Locate the cell with the specified text and output its (x, y) center coordinate. 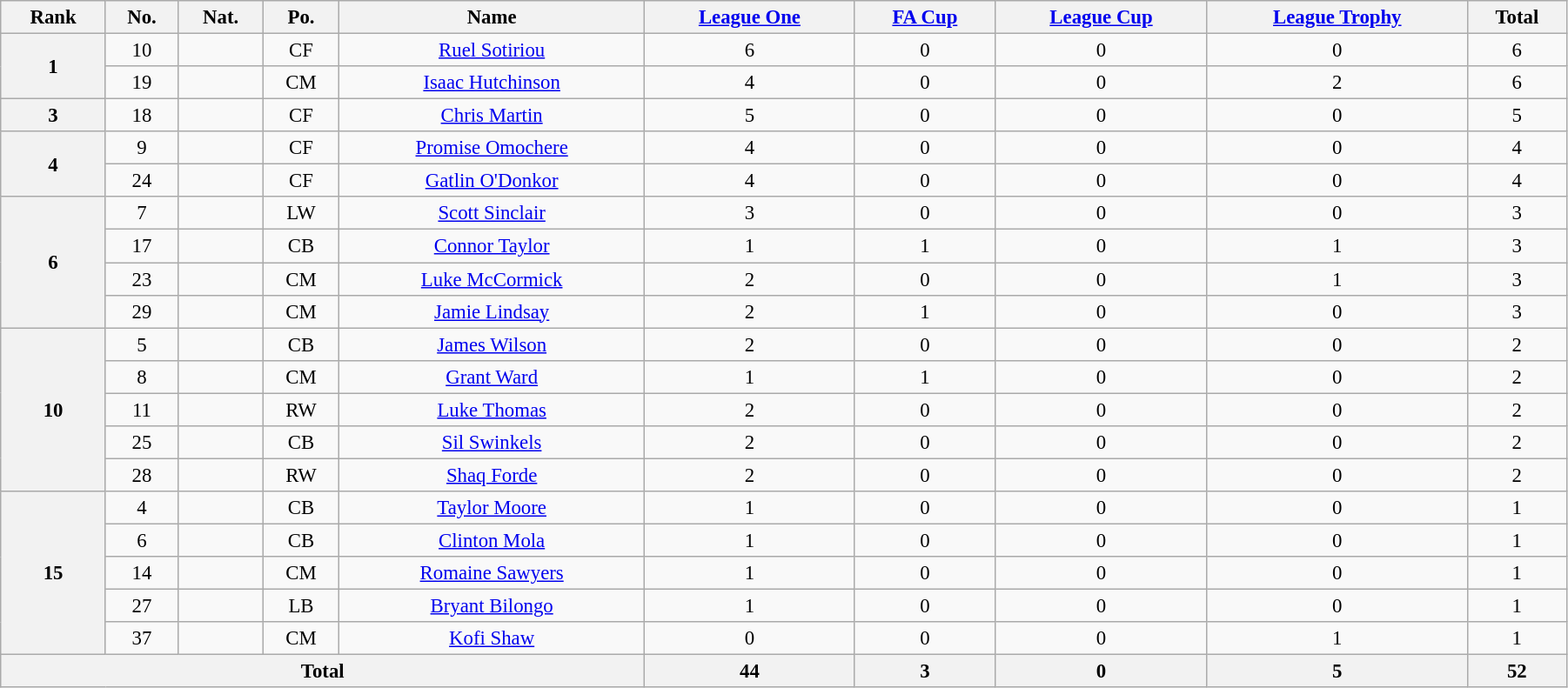
19 (141, 83)
37 (141, 638)
18 (141, 116)
Kofi Shaw (493, 638)
15 (54, 573)
LB (301, 606)
Shaq Forde (493, 475)
7 (141, 213)
23 (141, 279)
11 (141, 410)
Sil Swinkels (493, 443)
LW (301, 213)
League Cup (1102, 17)
Luke McCormick (493, 279)
Nat. (221, 17)
28 (141, 475)
52 (1517, 671)
17 (141, 246)
44 (750, 671)
Promise Omochere (493, 148)
Rank (54, 17)
9 (141, 148)
24 (141, 181)
No. (141, 17)
Grant Ward (493, 377)
Name (493, 17)
Chris Martin (493, 116)
League One (750, 17)
Clinton Mola (493, 540)
29 (141, 311)
Taylor Moore (493, 508)
Po. (301, 17)
Connor Taylor (493, 246)
Jamie Lindsay (493, 311)
27 (141, 606)
League Trophy (1337, 17)
Scott Sinclair (493, 213)
Luke Thomas (493, 410)
14 (141, 573)
James Wilson (493, 344)
Bryant Bilongo (493, 606)
Romaine Sawyers (493, 573)
8 (141, 377)
Ruel Sotiriou (493, 50)
25 (141, 443)
Isaac Hutchinson (493, 83)
FA Cup (925, 17)
Gatlin O'Donkor (493, 181)
